Provide the (X, Y) coordinate of the cell's center where the given text is located.  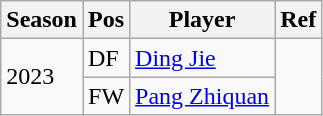
FW (106, 96)
2023 (42, 77)
Ref (298, 20)
Ding Jie (202, 58)
DF (106, 58)
Pos (106, 20)
Pang Zhiquan (202, 96)
Season (42, 20)
Player (202, 20)
